Search for the cell housing the specified text and yield its (X, Y) center coordinate. 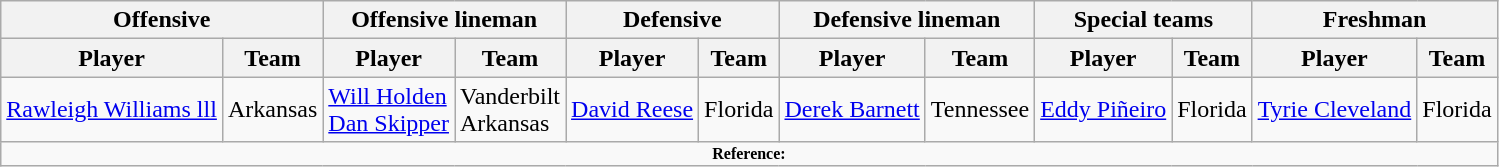
Offensive lineman (444, 20)
Tyrie Cleveland (1334, 110)
Arkansas (272, 110)
Derek Barnett (852, 110)
Offensive (162, 20)
Freshman (1374, 20)
David Reese (632, 110)
Defensive (672, 20)
Reference: (749, 154)
Special teams (1144, 20)
Will HoldenDan Skipper (389, 110)
Rawleigh Williams lll (112, 110)
Defensive lineman (907, 20)
Tennessee (980, 110)
VanderbiltArkansas (510, 110)
Eddy Piñeiro (1104, 110)
